Provide the (x, y) coordinate of the cell's center where the given text is located.  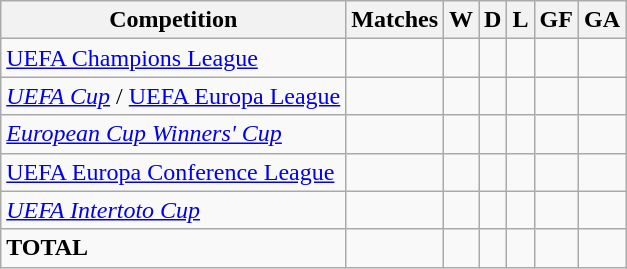
European Cup Winners' Cup (174, 134)
UEFA Europa Conference League (174, 172)
UEFA Intertoto Cup (174, 210)
Competition (174, 20)
TOTAL (174, 248)
GF (556, 20)
D (493, 20)
W (462, 20)
GA (602, 20)
Matches (395, 20)
UEFA Cup / UEFA Europa League (174, 96)
L (520, 20)
UEFA Champions League (174, 58)
